For the text-containing cell, return its midpoint in [x, y] coordinate format. 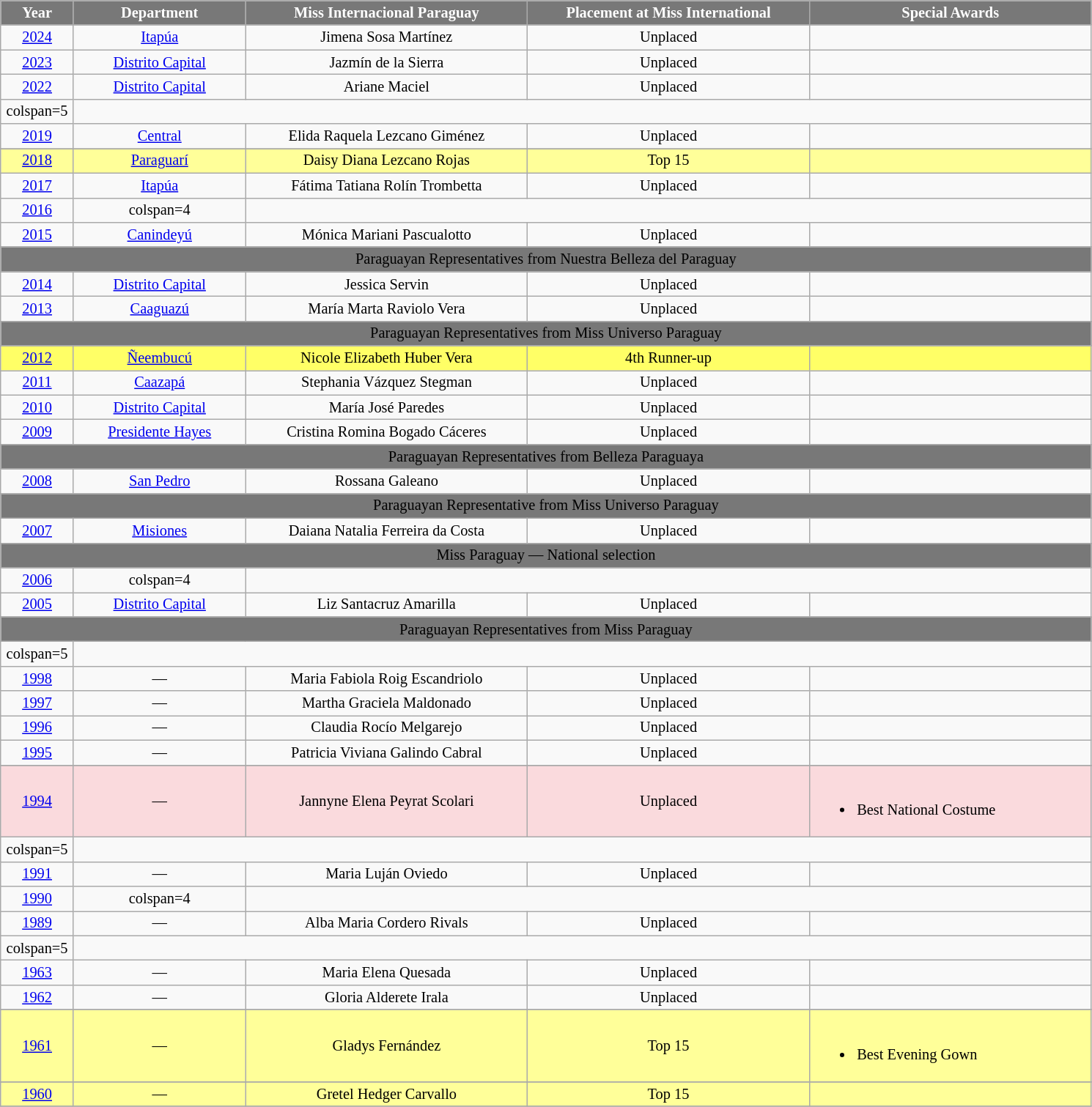
Presidente Hayes [160, 432]
Maria Fabiola Roig Escandriolo [387, 678]
Caaguazú [160, 308]
2008 [37, 481]
María José Paredes [387, 407]
Caazapá [160, 382]
Paraguayan Representatives from Miss Universo Paraguay [546, 333]
Gretel Hedger Carvallo [387, 1094]
Misiones [160, 530]
Stephania Vázquez Stegman [387, 382]
Paraguarí [160, 160]
Paraguayan Representatives from Miss Paraguay [546, 629]
Paraguayan Representatives from Nuestra Belleza del Paraguay [546, 259]
1962 [37, 997]
San Pedro [160, 481]
1997 [37, 703]
2007 [37, 530]
Fátima Tatiana Rolín Trombetta [387, 185]
María Marta Raviolo Vera [387, 308]
Best National Costume [950, 801]
Miss Paraguay — National selection [546, 555]
2019 [37, 136]
1990 [37, 898]
Mónica Mariani Pascualotto [387, 234]
Maria Luján Oviedo [387, 874]
2015 [37, 234]
Paraguayan Representative from Miss Universo Paraguay [546, 506]
Special Awards [950, 12]
2017 [37, 185]
Placement at Miss International [668, 12]
1989 [37, 923]
Daisy Diana Lezcano Rojas [387, 160]
2006 [37, 580]
2023 [37, 62]
Best Evening Gown [950, 1045]
Miss Internacional Paraguay [387, 12]
2012 [37, 358]
2024 [37, 37]
Rossana Galeano [387, 481]
1994 [37, 801]
2016 [37, 210]
Year [37, 12]
1960 [37, 1094]
1998 [37, 678]
Central [160, 136]
1996 [37, 727]
Nicole Elizabeth Huber Vera [387, 358]
Gloria Alderete Irala [387, 997]
Cristina Romina Bogado Cáceres [387, 432]
2010 [37, 407]
Maria Elena Quesada [387, 972]
Daiana Natalia Ferreira da Costa [387, 530]
Claudia Rocío Melgarejo [387, 727]
2018 [37, 160]
2022 [37, 86]
1961 [37, 1045]
Ñeembucú [160, 358]
Ariane Maciel [387, 86]
1995 [37, 752]
Alba Maria Cordero Rivals [387, 923]
2014 [37, 284]
Elida Raquela Lezcano Giménez [387, 136]
Jannyne Elena Peyrat Scolari [387, 801]
1963 [37, 972]
Martha Graciela Maldonado [387, 703]
Patricia Viviana Galindo Cabral [387, 752]
Jazmín de la Sierra [387, 62]
Gladys Fernández [387, 1045]
Paraguayan Representatives from Belleza Paraguaya [546, 456]
4th Runner-up [668, 358]
2013 [37, 308]
Canindeyú [160, 234]
Jessica Servin [387, 284]
2011 [37, 382]
2009 [37, 432]
1991 [37, 874]
Jimena Sosa Martínez [387, 37]
Liz Santacruz Amarilla [387, 604]
2005 [37, 604]
Department [160, 12]
